Determine the [X, Y] coordinate at the center of the cell enclosing the given text.  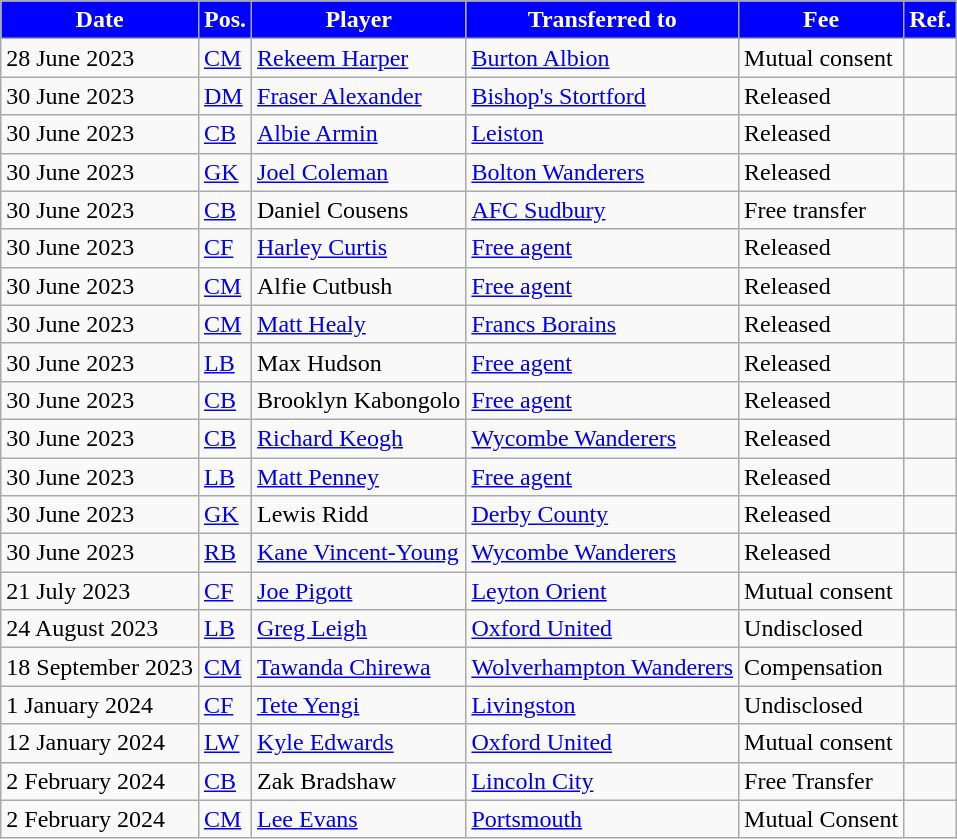
Player [359, 20]
Max Hudson [359, 362]
DM [224, 96]
Free Transfer [822, 781]
Alfie Cutbush [359, 286]
28 June 2023 [100, 58]
Harley Curtis [359, 248]
Francs Borains [602, 324]
Mutual Consent [822, 819]
Transferred to [602, 20]
Compensation [822, 667]
12 January 2024 [100, 743]
Kyle Edwards [359, 743]
Bolton Wanderers [602, 172]
Albie Armin [359, 134]
Bishop's Stortford [602, 96]
Greg Leigh [359, 629]
Wolverhampton Wanderers [602, 667]
Portsmouth [602, 819]
Joel Coleman [359, 172]
Lincoln City [602, 781]
Joe Pigott [359, 591]
1 January 2024 [100, 705]
Rekeem Harper [359, 58]
Free transfer [822, 210]
18 September 2023 [100, 667]
Fraser Alexander [359, 96]
Livingston [602, 705]
Matt Penney [359, 477]
AFC Sudbury [602, 210]
Tawanda Chirewa [359, 667]
Ref. [930, 20]
Lewis Ridd [359, 515]
Fee [822, 20]
Pos. [224, 20]
Leyton Orient [602, 591]
Kane Vincent-Young [359, 553]
Burton Albion [602, 58]
Brooklyn Kabongolo [359, 400]
RB [224, 553]
24 August 2023 [100, 629]
Tete Yengi [359, 705]
Date [100, 20]
Richard Keogh [359, 438]
Derby County [602, 515]
Leiston [602, 134]
Lee Evans [359, 819]
Daniel Cousens [359, 210]
Zak Bradshaw [359, 781]
21 July 2023 [100, 591]
Matt Healy [359, 324]
LW [224, 743]
